Extract the (x, y) coordinate from the center of the cell holding the provided text.  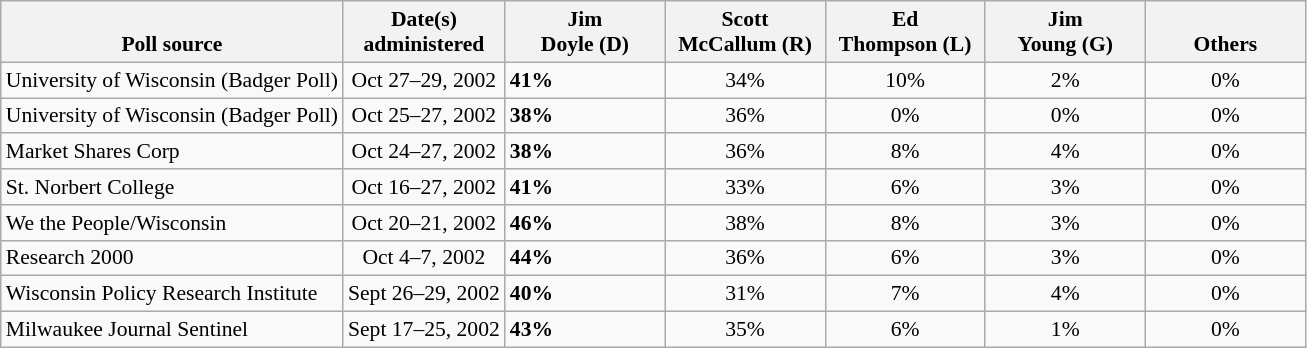
Oct 20–21, 2002 (424, 223)
Oct 16–27, 2002 (424, 187)
Sept 17–25, 2002 (424, 330)
Oct 25–27, 2002 (424, 116)
Oct 27–29, 2002 (424, 80)
Date(s)administered (424, 32)
Market Shares Corp (172, 152)
44% (585, 258)
35% (745, 330)
Sept 26–29, 2002 (424, 294)
34% (745, 80)
We the People/Wisconsin (172, 223)
31% (745, 294)
Oct 4–7, 2002 (424, 258)
Milwaukee Journal Sentinel (172, 330)
46% (585, 223)
Wisconsin Policy Research Institute (172, 294)
EdThompson (L) (905, 32)
2% (1065, 80)
Oct 24–27, 2002 (424, 152)
10% (905, 80)
43% (585, 330)
Research 2000 (172, 258)
Poll source (172, 32)
1% (1065, 330)
JimYoung (G) (1065, 32)
Others (1225, 32)
40% (585, 294)
St. Norbert College (172, 187)
7% (905, 294)
JimDoyle (D) (585, 32)
33% (745, 187)
ScottMcCallum (R) (745, 32)
